Detect which cell encompasses the target text, then output its (x, y) center coordinate. 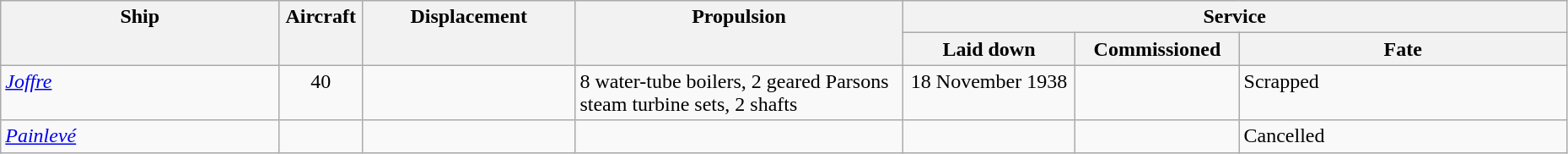
40 (321, 93)
Aircraft (321, 33)
Scrapped (1403, 93)
8 water-tube boilers, 2 geared Parsons steam turbine sets, 2 shafts (739, 93)
Laid down (989, 49)
18 November 1938 (989, 93)
Cancelled (1403, 136)
Fate (1403, 49)
Propulsion (739, 33)
Joffre (140, 93)
Commissioned (1157, 49)
Service (1235, 17)
Ship (140, 33)
Painlevé (140, 136)
Displacement (469, 33)
